Return [x, y] of the center of cell containing provided text 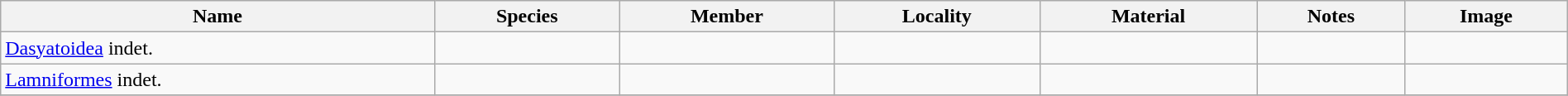
Lamniformes indet. [218, 79]
Member [726, 17]
Dasyatoidea indet. [218, 48]
Name [218, 17]
Notes [1331, 17]
Material [1148, 17]
Locality [936, 17]
Species [527, 17]
Image [1486, 17]
